Identify which cell holds the provided text, then report its [x, y] central coordinate. 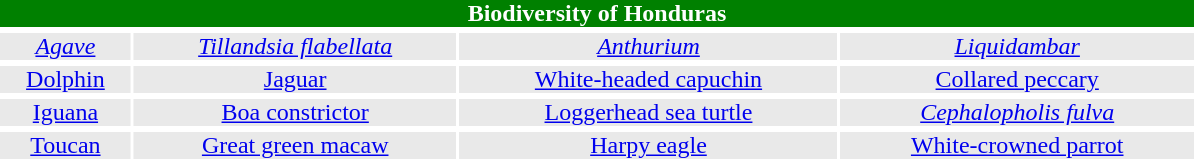
Toucan [66, 146]
Loggerhead sea turtle [649, 112]
Tillandsia flabellata [296, 46]
Liquidambar [1017, 46]
Great green macaw [296, 146]
Biodiversity of Honduras [597, 14]
Anthurium [649, 46]
Cephalopholis fulva [1017, 112]
Dolphin [66, 80]
White-headed capuchin [649, 80]
Jaguar [296, 80]
White-crowned parrot [1017, 146]
Collared peccary [1017, 80]
Iguana [66, 112]
Harpy eagle [649, 146]
Boa constrictor [296, 112]
Agave [66, 46]
